Provide the (x, y) coordinate of the cell's center where the given text is located.  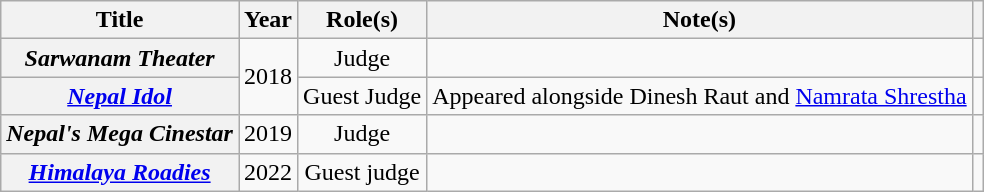
Himalaya Roadies (120, 172)
Year (268, 20)
2019 (268, 134)
Guest Judge (362, 96)
Title (120, 20)
Nepal Idol (120, 96)
Note(s) (700, 20)
Nepal's Mega Cinestar (120, 134)
Guest judge (362, 172)
Appeared alongside Dinesh Raut and Namrata Shrestha (700, 96)
2018 (268, 77)
Sarwanam Theater (120, 58)
2022 (268, 172)
Role(s) (362, 20)
